Determine the (X, Y) coordinate at the center of the cell enclosing the given text.  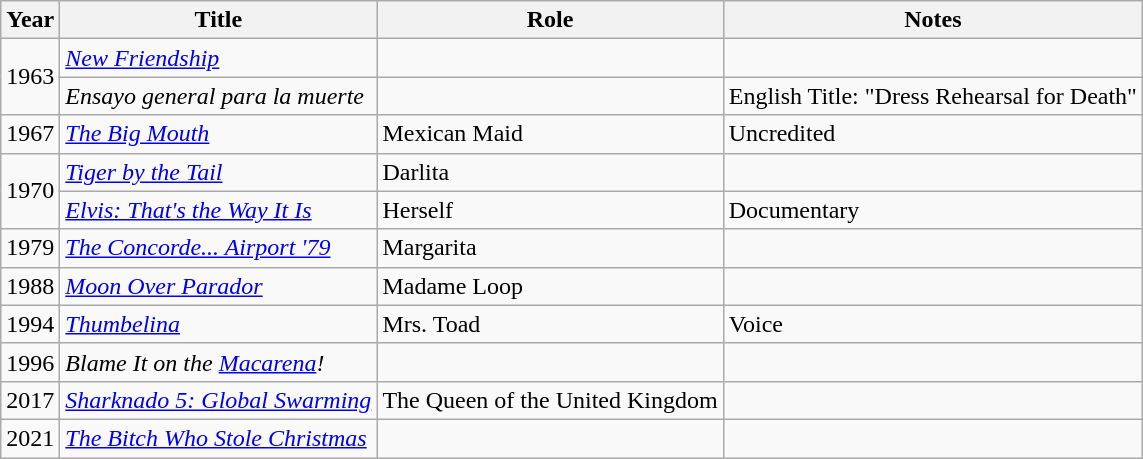
1970 (30, 191)
Year (30, 20)
2017 (30, 400)
1988 (30, 286)
Moon Over Parador (218, 286)
Voice (932, 324)
2021 (30, 438)
Margarita (550, 248)
Title (218, 20)
Blame It on the Macarena! (218, 362)
The Queen of the United Kingdom (550, 400)
Documentary (932, 210)
Sharknado 5: Global Swarming (218, 400)
Mexican Maid (550, 134)
Ensayo general para la muerte (218, 96)
Notes (932, 20)
Herself (550, 210)
The Big Mouth (218, 134)
1963 (30, 77)
New Friendship (218, 58)
Darlita (550, 172)
Role (550, 20)
Uncredited (932, 134)
The Bitch Who Stole Christmas (218, 438)
1994 (30, 324)
Madame Loop (550, 286)
Thumbelina (218, 324)
1996 (30, 362)
Mrs. Toad (550, 324)
1979 (30, 248)
English Title: "Dress Rehearsal for Death" (932, 96)
The Concorde... Airport '79 (218, 248)
1967 (30, 134)
Elvis: That's the Way It Is (218, 210)
Tiger by the Tail (218, 172)
